Return the (x, y) coordinate for the center point of the cell that contains the specified text.  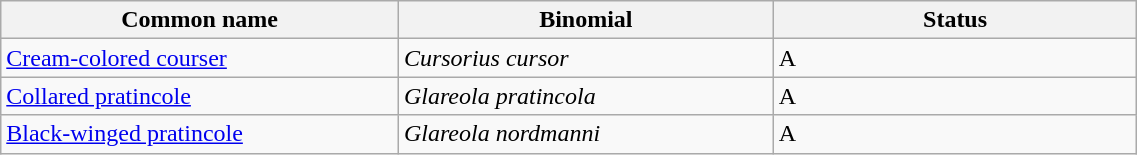
Binomial (586, 20)
Status (955, 20)
Black-winged pratincole (200, 134)
Glareola pratincola (586, 96)
Common name (200, 20)
Cream-colored courser (200, 58)
Collared pratincole (200, 96)
Cursorius cursor (586, 58)
Glareola nordmanni (586, 134)
